Pinpoint the cell where the given text exists, returning its (x, y) midpoint coordinate. 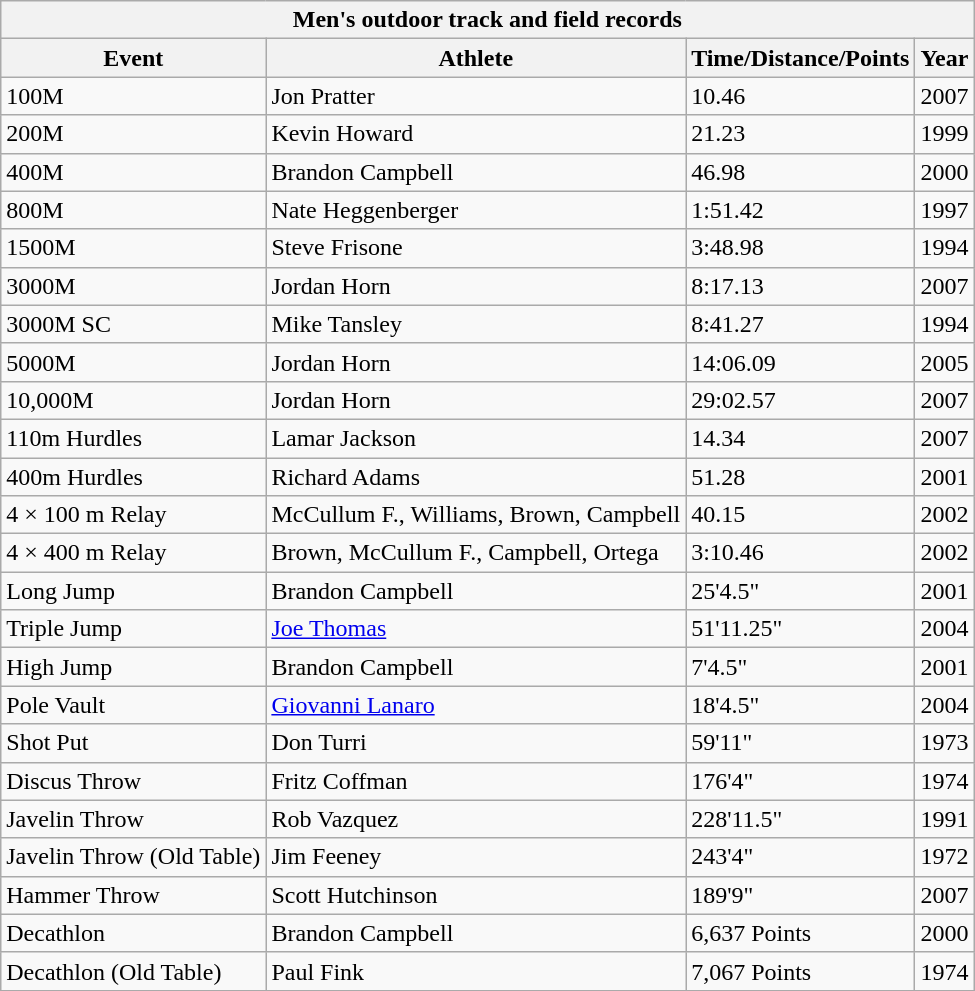
29:02.57 (800, 400)
Event (134, 58)
Athlete (476, 58)
2005 (944, 362)
Giovanni Lanaro (476, 705)
3:10.46 (800, 553)
51.28 (800, 477)
51'11.25" (800, 629)
Paul Fink (476, 971)
Hammer Throw (134, 895)
Jon Pratter (476, 96)
Joe Thomas (476, 629)
Jim Feeney (476, 857)
1973 (944, 743)
40.15 (800, 515)
Mike Tansley (476, 324)
228'11.5" (800, 819)
4 × 400 m Relay (134, 553)
Javelin Throw (Old Table) (134, 857)
Lamar Jackson (476, 438)
Steve Frisone (476, 248)
Decathlon (Old Table) (134, 971)
400m Hurdles (134, 477)
Scott Hutchinson (476, 895)
189'9" (800, 895)
243'4" (800, 857)
5000M (134, 362)
1972 (944, 857)
Year (944, 58)
1:51.42 (800, 210)
3:48.98 (800, 248)
176'4" (800, 781)
10.46 (800, 96)
8:41.27 (800, 324)
1999 (944, 134)
59'11" (800, 743)
Rob Vazquez (476, 819)
Fritz Coffman (476, 781)
4 × 100 m Relay (134, 515)
Nate Heggenberger (476, 210)
Discus Throw (134, 781)
McCullum F., Williams, Brown, Campbell (476, 515)
46.98 (800, 172)
7,067 Points (800, 971)
18'4.5" (800, 705)
Triple Jump (134, 629)
3000M SC (134, 324)
1991 (944, 819)
14:06.09 (800, 362)
Kevin Howard (476, 134)
400M (134, 172)
25'4.5" (800, 591)
Long Jump (134, 591)
110m Hurdles (134, 438)
8:17.13 (800, 286)
7'4.5" (800, 667)
200M (134, 134)
Javelin Throw (134, 819)
Decathlon (134, 933)
Richard Adams (476, 477)
14.34 (800, 438)
Shot Put (134, 743)
100M (134, 96)
Brown, McCullum F., Campbell, Ortega (476, 553)
High Jump (134, 667)
Don Turri (476, 743)
1500M (134, 248)
800M (134, 210)
21.23 (800, 134)
Men's outdoor track and field records (488, 20)
10,000M (134, 400)
Time/Distance/Points (800, 58)
1997 (944, 210)
Pole Vault (134, 705)
6,637 Points (800, 933)
3000M (134, 286)
